Extract the [x, y] coordinate from the center of the cell holding the provided text.  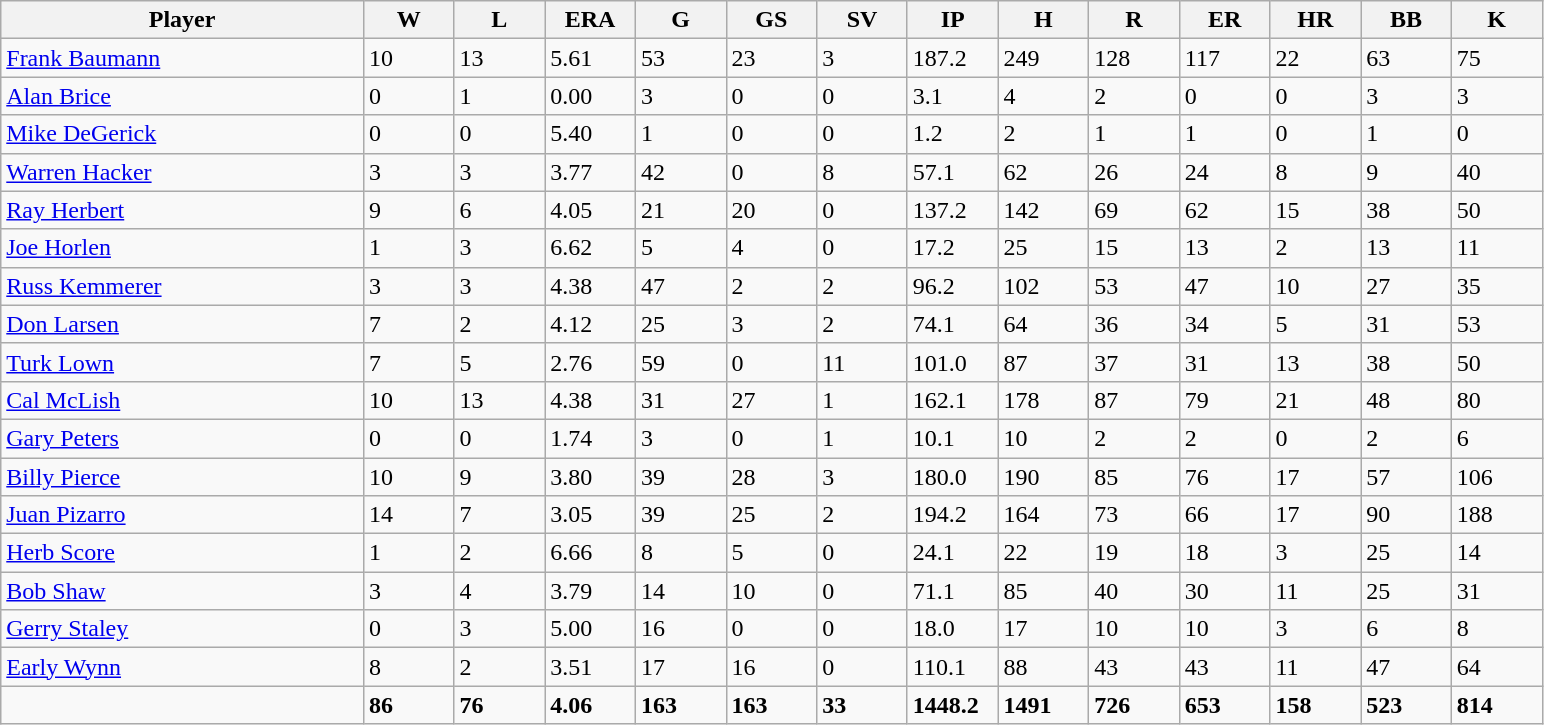
71.1 [952, 591]
814 [1496, 705]
90 [1406, 515]
66 [1224, 515]
75 [1496, 58]
180.0 [952, 477]
Frank Baumann [182, 58]
137.2 [952, 210]
ER [1224, 20]
128 [1134, 58]
ERA [590, 20]
57 [1406, 477]
17.2 [952, 248]
Herb Score [182, 553]
R [1134, 20]
20 [772, 210]
57.1 [952, 172]
H [1044, 20]
Gary Peters [182, 438]
2.76 [590, 362]
5.40 [590, 134]
Early Wynn [182, 667]
6.66 [590, 553]
Joe Horlen [182, 248]
Billy Pierce [182, 477]
110.1 [952, 667]
3.77 [590, 172]
3.05 [590, 515]
96.2 [952, 286]
Gerry Staley [182, 629]
Juan Pizarro [182, 515]
G [680, 20]
24 [1224, 172]
1.74 [590, 438]
W [408, 20]
28 [772, 477]
35 [1496, 286]
164 [1044, 515]
194.2 [952, 515]
74.1 [952, 324]
36 [1134, 324]
30 [1224, 591]
106 [1496, 477]
48 [1406, 400]
86 [408, 705]
59 [680, 362]
6.62 [590, 248]
4.05 [590, 210]
19 [1134, 553]
187.2 [952, 58]
5.61 [590, 58]
K [1496, 20]
653 [1224, 705]
Mike DeGerick [182, 134]
3.79 [590, 591]
101.0 [952, 362]
523 [1406, 705]
188 [1496, 515]
79 [1224, 400]
69 [1134, 210]
158 [1316, 705]
SV [862, 20]
4.12 [590, 324]
37 [1134, 362]
33 [862, 705]
73 [1134, 515]
162.1 [952, 400]
4.06 [590, 705]
5.00 [590, 629]
1.2 [952, 134]
88 [1044, 667]
Bob Shaw [182, 591]
3.1 [952, 96]
Cal McLish [182, 400]
726 [1134, 705]
HR [1316, 20]
23 [772, 58]
102 [1044, 286]
26 [1134, 172]
190 [1044, 477]
178 [1044, 400]
3.51 [590, 667]
Player [182, 20]
18 [1224, 553]
BB [1406, 20]
Turk Lown [182, 362]
Don Larsen [182, 324]
42 [680, 172]
0.00 [590, 96]
Ray Herbert [182, 210]
Russ Kemmerer [182, 286]
Alan Brice [182, 96]
142 [1044, 210]
249 [1044, 58]
34 [1224, 324]
Warren Hacker [182, 172]
24.1 [952, 553]
117 [1224, 58]
63 [1406, 58]
18.0 [952, 629]
1448.2 [952, 705]
L [500, 20]
GS [772, 20]
3.80 [590, 477]
1491 [1044, 705]
80 [1496, 400]
IP [952, 20]
10.1 [952, 438]
